From the cell containing the given text, extract its center point as [X, Y] coordinate. 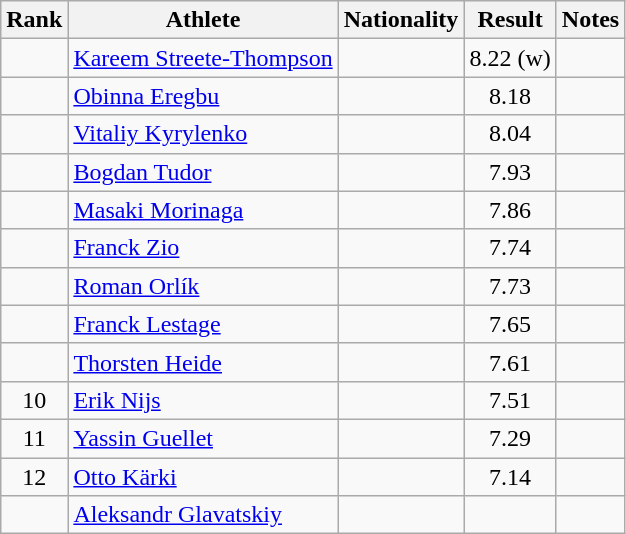
7.51 [510, 400]
Roman Orlík [203, 286]
7.74 [510, 248]
Aleksandr Glavatskiy [203, 515]
Yassin Guellet [203, 438]
12 [34, 477]
7.65 [510, 324]
Franck Lestage [203, 324]
7.14 [510, 477]
7.29 [510, 438]
7.73 [510, 286]
Erik Nijs [203, 400]
10 [34, 400]
11 [34, 438]
Otto Kärki [203, 477]
Obinna Eregbu [203, 96]
Result [510, 20]
7.93 [510, 172]
Masaki Morinaga [203, 210]
Nationality [401, 20]
Thorsten Heide [203, 362]
8.22 (w) [510, 58]
Athlete [203, 20]
Kareem Streete-Thompson [203, 58]
Franck Zio [203, 248]
8.04 [510, 134]
Rank [34, 20]
Bogdan Tudor [203, 172]
8.18 [510, 96]
7.86 [510, 210]
Vitaliy Kyrylenko [203, 134]
7.61 [510, 362]
Notes [590, 20]
